Return the (x, y) coordinate for the center point of the cell that contains the specified text.  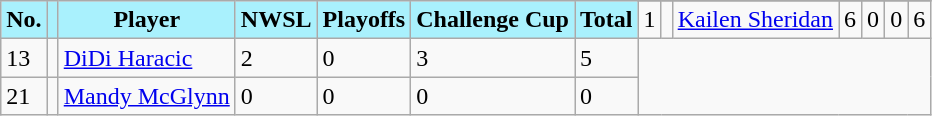
No. (24, 20)
21 (24, 96)
Playoffs (364, 20)
2 (276, 58)
Kailen Sheridan (755, 20)
3 (493, 58)
Challenge Cup (493, 20)
Mandy McGlynn (146, 96)
1 (650, 20)
13 (24, 58)
NWSL (276, 20)
Total (606, 20)
DiDi Haracic (146, 58)
5 (606, 58)
Player (146, 20)
